Identify which cell holds the provided text, then report its [X, Y] central coordinate. 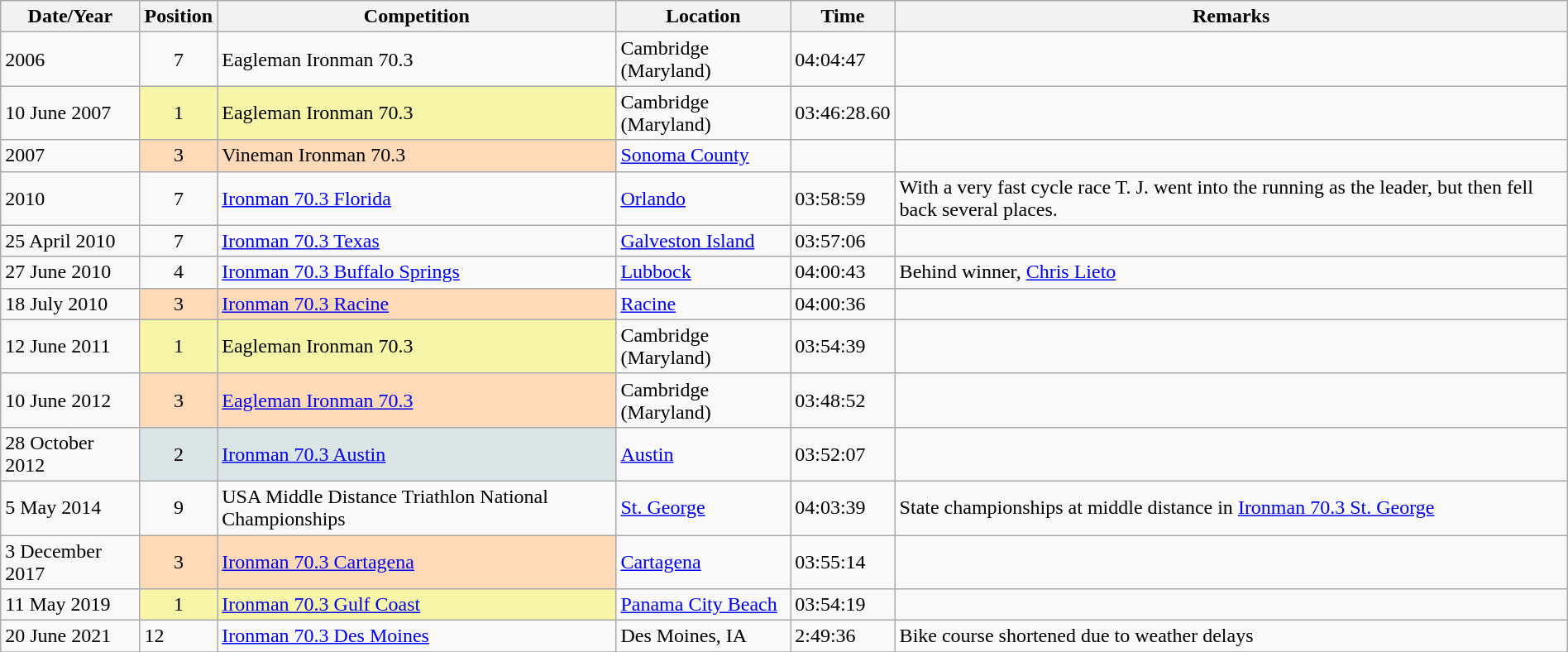
20 June 2021 [70, 636]
2007 [70, 156]
04:03:39 [843, 508]
2:49:36 [843, 636]
27 June 2010 [70, 272]
2010 [70, 199]
18 July 2010 [70, 304]
03:52:07 [843, 453]
Panama City Beach [703, 605]
04:00:43 [843, 272]
Location [703, 17]
Galveston Island [703, 241]
04:00:36 [843, 304]
03:48:52 [843, 400]
03:46:28.60 [843, 113]
4 [179, 272]
Position [179, 17]
28 October 2012 [70, 453]
Sonoma County [703, 156]
USA Middle Distance Triathlon National Championships [417, 508]
Ironman 70.3 Gulf Coast [417, 605]
Orlando [703, 199]
Date/Year [70, 17]
9 [179, 508]
Racine [703, 304]
Des Moines, IA [703, 636]
12 [179, 636]
Bike course shortened due to weather delays [1231, 636]
03:54:19 [843, 605]
Ironman 70.3 Florida [417, 199]
Behind winner, Chris Lieto [1231, 272]
Cartagena [703, 561]
03:54:39 [843, 346]
Vineman Ironman 70.3 [417, 156]
2006 [70, 60]
With a very fast cycle race T. J. went into the running as the leader, but then fell back several places. [1231, 199]
Ironman 70.3 Buffalo Springs [417, 272]
Ironman 70.3 Cartagena [417, 561]
Ironman 70.3 Racine [417, 304]
Time [843, 17]
Ironman 70.3 Des Moines [417, 636]
03:58:59 [843, 199]
Ironman 70.3 Texas [417, 241]
3 December 2017 [70, 561]
12 June 2011 [70, 346]
5 May 2014 [70, 508]
Lubbock [703, 272]
Ironman 70.3 Austin [417, 453]
03:57:06 [843, 241]
04:04:47 [843, 60]
Remarks [1231, 17]
11 May 2019 [70, 605]
St. George [703, 508]
Austin [703, 453]
10 June 2007 [70, 113]
Competition [417, 17]
25 April 2010 [70, 241]
10 June 2012 [70, 400]
State championships at middle distance in Ironman 70.3 St. George [1231, 508]
03:55:14 [843, 561]
2 [179, 453]
